Determine the (X, Y) coordinate at the center of the cell enclosing the given text.  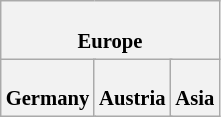
Germany (48, 87)
Asia (194, 87)
Austria (132, 87)
Europe (110, 29)
